Extract the [x, y] coordinate from the center of the cell holding the provided text.  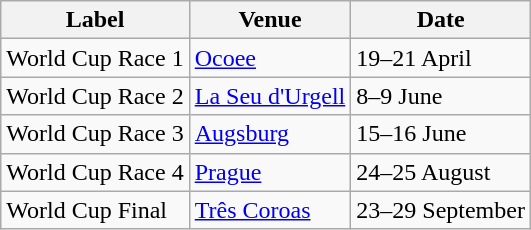
15–16 June [441, 134]
World Cup Race 1 [95, 58]
Prague [270, 172]
Label [95, 20]
Três Coroas [270, 210]
World Cup Race 2 [95, 96]
8–9 June [441, 96]
24–25 August [441, 172]
World Cup Race 4 [95, 172]
Ocoee [270, 58]
World Cup Race 3 [95, 134]
23–29 September [441, 210]
19–21 April [441, 58]
Venue [270, 20]
La Seu d'Urgell [270, 96]
Augsburg [270, 134]
World Cup Final [95, 210]
Date [441, 20]
